Search for the cell housing the specified text and yield its [x, y] center coordinate. 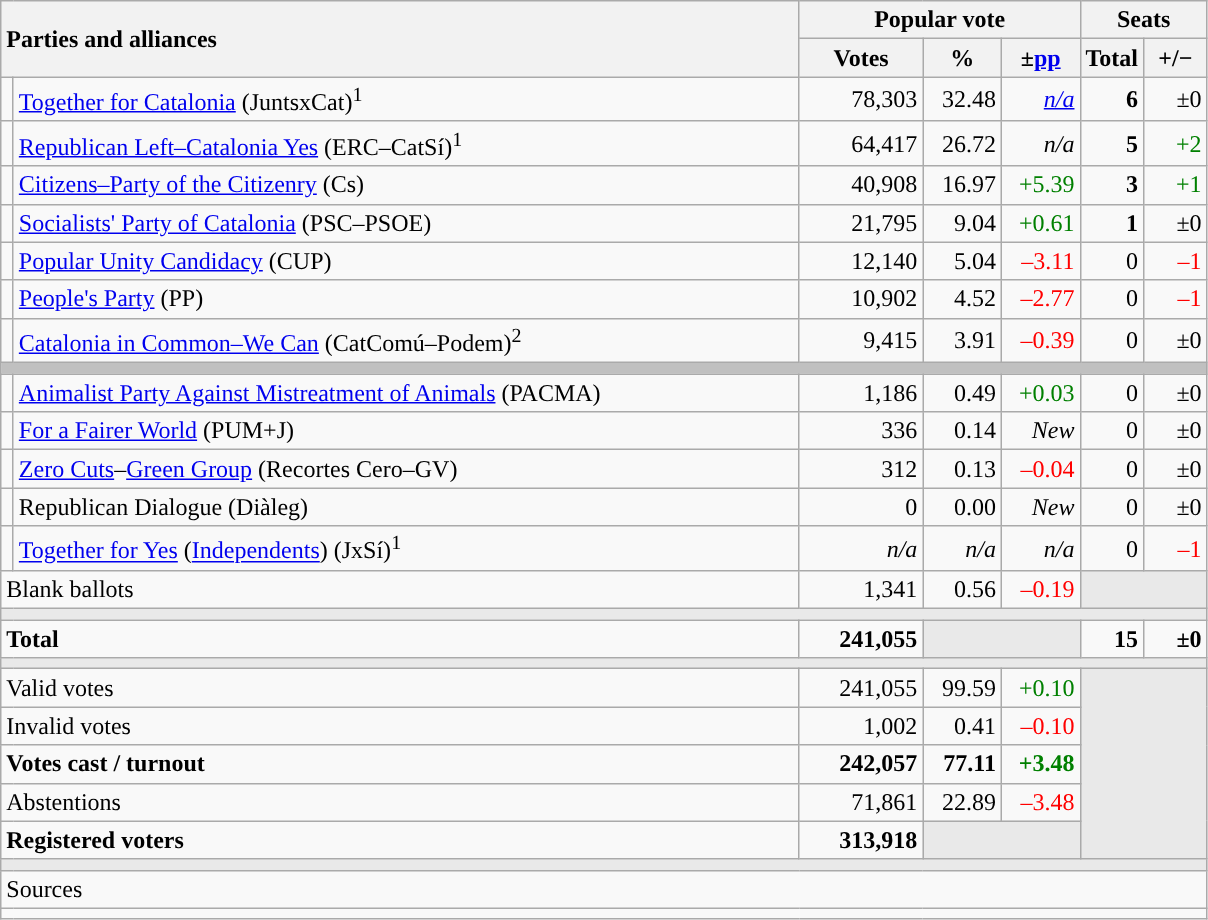
Citizens–Party of the Citizenry (Cs) [406, 185]
Sources [604, 889]
–3.11 [1040, 261]
71,861 [861, 802]
9.04 [962, 223]
Seats [1144, 20]
+0.10 [1040, 688]
21,795 [861, 223]
–2.77 [1040, 299]
Popular Unity Candidacy (CUP) [406, 261]
1,341 [861, 590]
For a Fairer World (PUM+J) [406, 431]
Valid votes [400, 688]
Invalid votes [400, 726]
Catalonia in Common–We Can (CatComú–Podem)2 [406, 340]
Together for Yes (Independents) (JxSí)1 [406, 548]
Votes cast / turnout [400, 764]
10,902 [861, 299]
242,057 [861, 764]
0.41 [962, 726]
9,415 [861, 340]
Blank ballots [400, 590]
0.14 [962, 431]
+0.61 [1040, 223]
40,908 [861, 185]
16.97 [962, 185]
1,186 [861, 393]
% [962, 58]
Zero Cuts–Green Group (Recortes Cero–GV) [406, 469]
Abstentions [400, 802]
+0.03 [1040, 393]
0.13 [962, 469]
312 [861, 469]
26.72 [962, 144]
–0.39 [1040, 340]
–0.19 [1040, 590]
0.00 [962, 507]
+2 [1176, 144]
–3.48 [1040, 802]
1,002 [861, 726]
Votes [861, 58]
Popular vote [940, 20]
0.56 [962, 590]
+1 [1176, 185]
99.59 [962, 688]
4.52 [962, 299]
Republican Dialogue (Diàleg) [406, 507]
–0.04 [1040, 469]
12,140 [861, 261]
Socialists' Party of Catalonia (PSC–PSOE) [406, 223]
1 [1112, 223]
5.04 [962, 261]
22.89 [962, 802]
15 [1112, 639]
3.91 [962, 340]
–0.10 [1040, 726]
77.11 [962, 764]
336 [861, 431]
3 [1112, 185]
People's Party (PP) [406, 299]
313,918 [861, 840]
+5.39 [1040, 185]
0.49 [962, 393]
+3.48 [1040, 764]
32.48 [962, 100]
6 [1112, 100]
5 [1112, 144]
Republican Left–Catalonia Yes (ERC–CatSí)1 [406, 144]
64,417 [861, 144]
±pp [1040, 58]
Parties and alliances [400, 39]
78,303 [861, 100]
Registered voters [400, 840]
+/− [1176, 58]
Animalist Party Against Mistreatment of Animals (PACMA) [406, 393]
Together for Catalonia (JuntsxCat)1 [406, 100]
